Detect which cell encompasses the target text, then output its [X, Y] center coordinate. 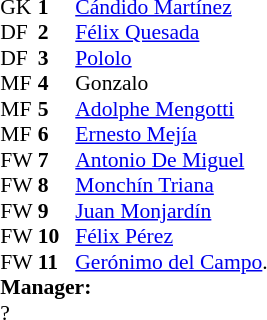
Ernesto Mejía [171, 135]
Juan Monjardín [171, 211]
7 [57, 160]
8 [57, 185]
Monchín Triana [171, 185]
11 [57, 262]
Antonio De Miguel [171, 160]
Gonzalo [171, 83]
4 [57, 83]
6 [57, 135]
5 [57, 109]
2 [57, 33]
Félix Pérez [171, 237]
Manager: [134, 287]
Gerónimo del Campo. [171, 262]
9 [57, 211]
Pololo [171, 58]
Adolphe Mengotti [171, 109]
Félix Quesada [171, 33]
10 [57, 237]
3 [57, 58]
